Scan for the cell matching the given text and deliver its (x, y) coordinate at center. 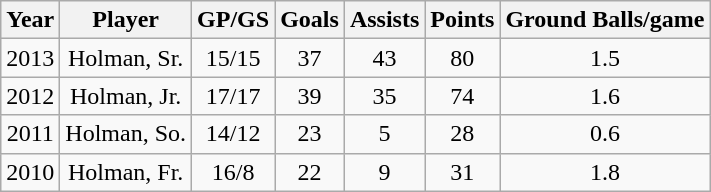
74 (462, 96)
23 (310, 134)
1.6 (605, 96)
31 (462, 172)
80 (462, 58)
Year (30, 20)
Holman, Sr. (126, 58)
28 (462, 134)
39 (310, 96)
14/12 (234, 134)
43 (384, 58)
Assists (384, 20)
9 (384, 172)
1.5 (605, 58)
5 (384, 134)
Player (126, 20)
2011 (30, 134)
17/17 (234, 96)
1.8 (605, 172)
Holman, Jr. (126, 96)
Holman, Fr. (126, 172)
Points (462, 20)
37 (310, 58)
Holman, So. (126, 134)
22 (310, 172)
2013 (30, 58)
Goals (310, 20)
35 (384, 96)
2010 (30, 172)
16/8 (234, 172)
2012 (30, 96)
0.6 (605, 134)
15/15 (234, 58)
Ground Balls/game (605, 20)
GP/GS (234, 20)
